Output the [X, Y] coordinate of the center of the cell containing the given text.  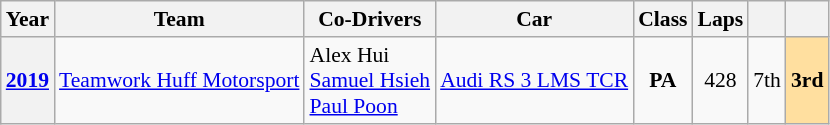
Car [534, 19]
7th [767, 80]
Class [662, 19]
3rd [808, 80]
PA [662, 80]
Audi RS 3 LMS TCR [534, 80]
Team [179, 19]
Laps [721, 19]
2019 [28, 80]
Year [28, 19]
428 [721, 80]
Alex Hui Samuel Hsieh Paul Poon [370, 80]
Co-Drivers [370, 19]
Teamwork Huff Motorsport [179, 80]
